Capture the cell that displays the provided text and extract its (X, Y) central coordinate. 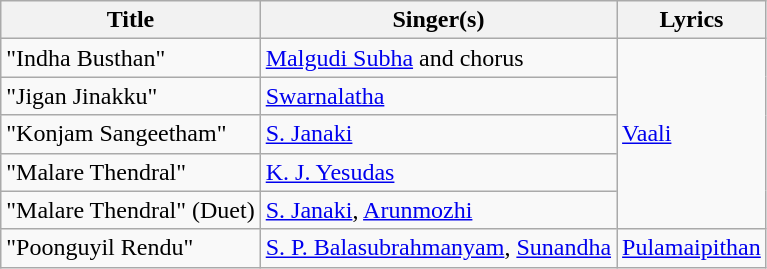
"Indha Busthan" (130, 58)
"Jigan Jinakku" (130, 96)
S. Janaki (438, 134)
Swarnalatha (438, 96)
Pulamaipithan (692, 248)
Lyrics (692, 20)
S. P. Balasubrahmanyam, Sunandha (438, 248)
Malgudi Subha and chorus (438, 58)
Title (130, 20)
"Poonguyil Rendu" (130, 248)
"Konjam Sangeetham" (130, 134)
S. Janaki, Arunmozhi (438, 210)
K. J. Yesudas (438, 172)
"Malare Thendral" (Duet) (130, 210)
Singer(s) (438, 20)
"Malare Thendral" (130, 172)
Vaali (692, 134)
